For the text-containing cell, return its midpoint in (X, Y) coordinate format. 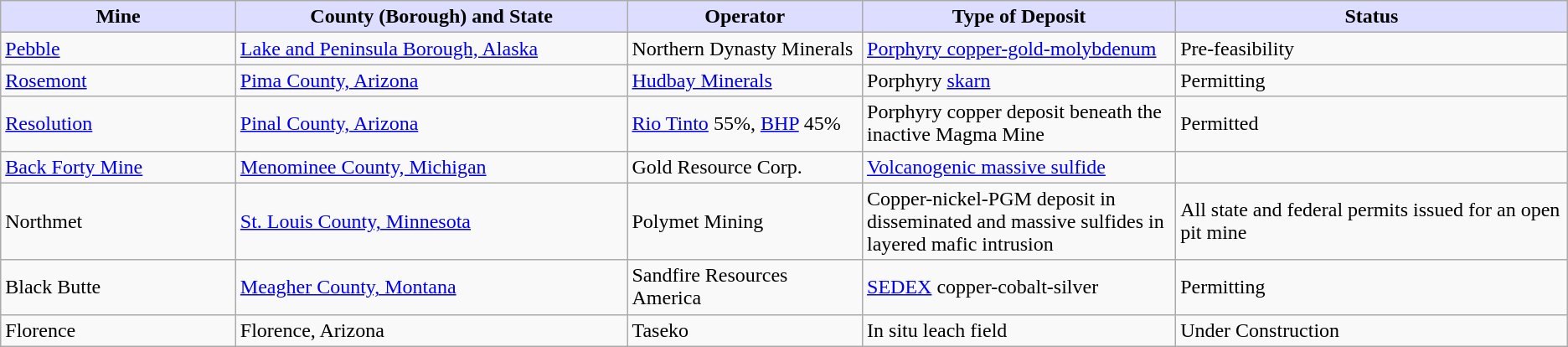
Pebble (119, 49)
All state and federal permits issued for an open pit mine (1372, 221)
Black Butte (119, 287)
Northmet (119, 221)
Polymet Mining (745, 221)
Porphyry copper-gold-molybdenum (1019, 49)
In situ leach field (1019, 330)
Meagher County, Montana (431, 287)
Gold Resource Corp. (745, 167)
Mine (119, 17)
Operator (745, 17)
Volcanogenic massive sulfide (1019, 167)
Porphyry copper deposit beneath the inactive Magma Mine (1019, 124)
County (Borough) and State (431, 17)
Florence (119, 330)
Hudbay Minerals (745, 80)
Status (1372, 17)
Rio Tinto 55%, BHP 45% (745, 124)
Pinal County, Arizona (431, 124)
Porphyry skarn (1019, 80)
Taseko (745, 330)
Permitted (1372, 124)
Florence, Arizona (431, 330)
Pre-feasibility (1372, 49)
Resolution (119, 124)
Lake and Peninsula Borough, Alaska (431, 49)
Under Construction (1372, 330)
Pima County, Arizona (431, 80)
Copper-nickel-PGM deposit in disseminated and massive sulfides in layered mafic intrusion (1019, 221)
SEDEX copper-cobalt-silver (1019, 287)
Menominee County, Michigan (431, 167)
Northern Dynasty Minerals (745, 49)
St. Louis County, Minnesota (431, 221)
Rosemont (119, 80)
Sandfire Resources America (745, 287)
Type of Deposit (1019, 17)
Back Forty Mine (119, 167)
